For the text-containing cell, return its midpoint in [x, y] coordinate format. 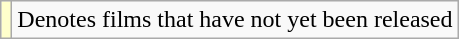
Denotes films that have not yet been released [235, 20]
